Scan for the cell matching the given text and deliver its [x, y] coordinate at center. 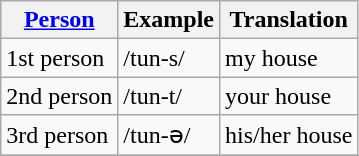
Example [169, 20]
his/her house [289, 135]
your house [289, 96]
Translation [289, 20]
/tun-ə/ [169, 135]
Person [60, 20]
my house [289, 58]
/tun-s/ [169, 58]
1st person [60, 58]
2nd person [60, 96]
/tun-t/ [169, 96]
3rd person [60, 135]
